Return the (x, y) coordinate for the center point of the cell that contains the specified text.  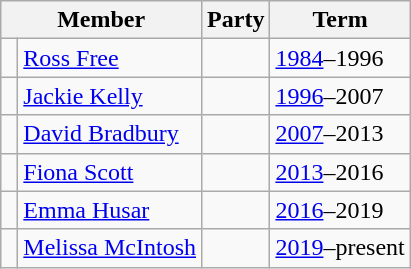
Ross Free (110, 58)
Member (102, 20)
Fiona Scott (110, 172)
Emma Husar (110, 210)
Melissa McIntosh (110, 248)
Jackie Kelly (110, 96)
2016–2019 (340, 210)
1996–2007 (340, 96)
Party (236, 20)
1984–1996 (340, 58)
2013–2016 (340, 172)
2019–present (340, 248)
David Bradbury (110, 134)
Term (340, 20)
2007–2013 (340, 134)
